Pinpoint the cell where the given text exists, returning its [x, y] midpoint coordinate. 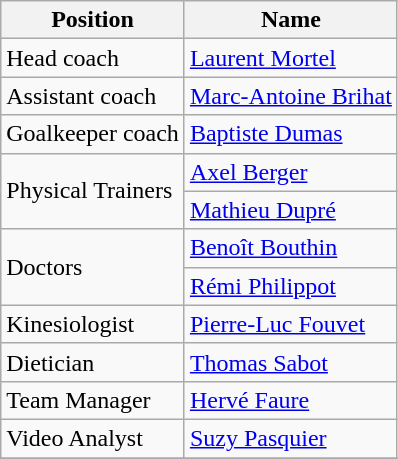
Hervé Faure [290, 400]
Laurent Mortel [290, 58]
Kinesiologist [93, 324]
Thomas Sabot [290, 362]
Mathieu Dupré [290, 210]
Baptiste Dumas [290, 134]
Marc-Antoine Brihat [290, 96]
Doctors [93, 267]
Pierre-Luc Fouvet [290, 324]
Benoît Bouthin [290, 248]
Head coach [93, 58]
Axel Berger [290, 172]
Team Manager [93, 400]
Name [290, 20]
Dietician [93, 362]
Goalkeeper coach [93, 134]
Assistant coach [93, 96]
Position [93, 20]
Rémi Philippot [290, 286]
Video Analyst [93, 438]
Suzy Pasquier [290, 438]
Physical Trainers [93, 191]
